Extract the (X, Y) coordinate from the center of the cell holding the provided text.  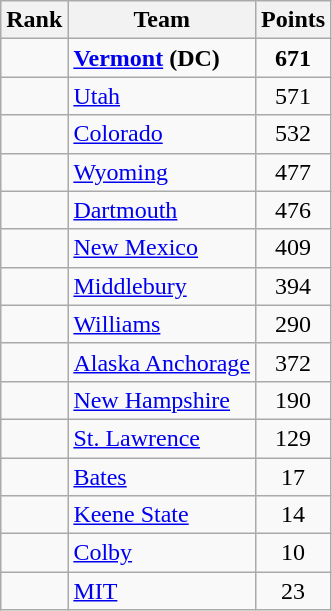
Vermont (DC) (162, 58)
Williams (162, 324)
476 (294, 210)
Bates (162, 477)
Keene State (162, 515)
Rank (34, 20)
477 (294, 172)
Middlebury (162, 286)
23 (294, 591)
394 (294, 286)
409 (294, 248)
Team (162, 20)
Wyoming (162, 172)
129 (294, 438)
190 (294, 400)
372 (294, 362)
10 (294, 553)
290 (294, 324)
Dartmouth (162, 210)
532 (294, 134)
New Hampshire (162, 400)
17 (294, 477)
Utah (162, 96)
MIT (162, 591)
Points (294, 20)
Colorado (162, 134)
571 (294, 96)
671 (294, 58)
14 (294, 515)
St. Lawrence (162, 438)
New Mexico (162, 248)
Colby (162, 553)
Alaska Anchorage (162, 362)
